From the cell containing the given text, extract its center point as (X, Y) coordinate. 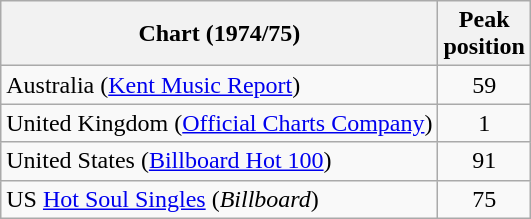
Australia (Kent Music Report) (220, 85)
Chart (1974/75) (220, 34)
59 (484, 85)
United Kingdom (Official Charts Company) (220, 123)
91 (484, 161)
Peak position (484, 34)
US Hot Soul Singles (Billboard) (220, 199)
1 (484, 123)
United States (Billboard Hot 100) (220, 161)
75 (484, 199)
